Output the [x, y] coordinate of the center of the cell containing the given text.  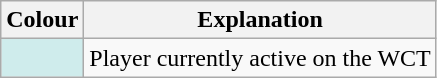
Player currently active on the WCT [260, 58]
Colour [42, 20]
Explanation [260, 20]
